Output the [x, y] coordinate of the center of the cell containing the given text.  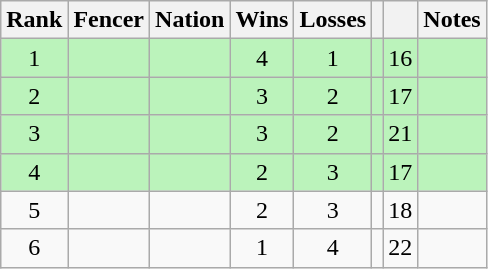
22 [400, 248]
Losses [333, 20]
5 [34, 210]
Notes [452, 20]
Fencer [109, 20]
Wins [262, 20]
18 [400, 210]
6 [34, 248]
Rank [34, 20]
21 [400, 134]
16 [400, 58]
Nation [190, 20]
